Identify which cell holds the provided text, then report its [X, Y] central coordinate. 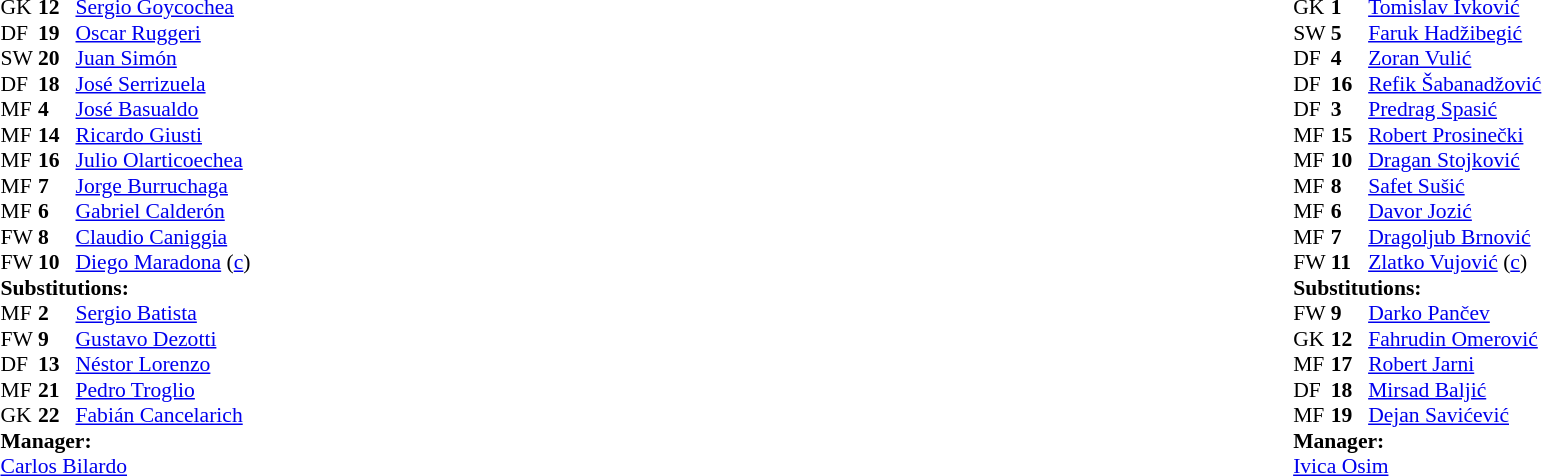
Dragan Stojković [1454, 161]
14 [57, 135]
Juan Simón [164, 59]
20 [57, 59]
Oscar Ruggeri [164, 33]
15 [1350, 135]
Ricardo Giusti [164, 135]
Safet Sušić [1454, 186]
17 [1350, 365]
Zoran Vulić [1454, 59]
Zlatko Vujović (c) [1454, 263]
Fabián Cancelarich [164, 415]
Mirsad Baljić [1454, 390]
Gustavo Dezotti [164, 339]
Predrag Spasić [1454, 109]
Fahrudin Omerović [1454, 339]
22 [57, 415]
Dejan Savićević [1454, 415]
Jorge Burruchaga [164, 186]
Davor Jozić [1454, 211]
Gabriel Calderón [164, 211]
Pedro Troglio [164, 390]
Sergio Batista [164, 313]
2 [57, 313]
Refik Šabanadžović [1454, 84]
Darko Pančev [1454, 313]
José Basualdo [164, 109]
Faruk Hadžibegić [1454, 33]
Claudio Caniggia [164, 237]
11 [1350, 263]
Néstor Lorenzo [164, 365]
3 [1350, 109]
José Serrizuela [164, 84]
Diego Maradona (c) [164, 263]
Robert Jarni [1454, 365]
5 [1350, 33]
12 [1350, 339]
Robert Prosinečki [1454, 135]
21 [57, 390]
Julio Olarticoechea [164, 161]
13 [57, 365]
Dragoljub Brnović [1454, 237]
